Output the (X, Y) coordinate of the center of the cell containing the given text.  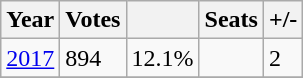
Votes (93, 20)
2017 (30, 58)
894 (93, 58)
2 (282, 58)
+/- (282, 20)
Year (30, 20)
Seats (231, 20)
12.1% (162, 58)
